Extract the (X, Y) coordinate from the center of the cell holding the provided text.  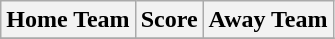
Away Team (268, 20)
Home Team (68, 20)
Score (169, 20)
